Return the [X, Y] coordinate for the center point of the cell that contains the specified text.  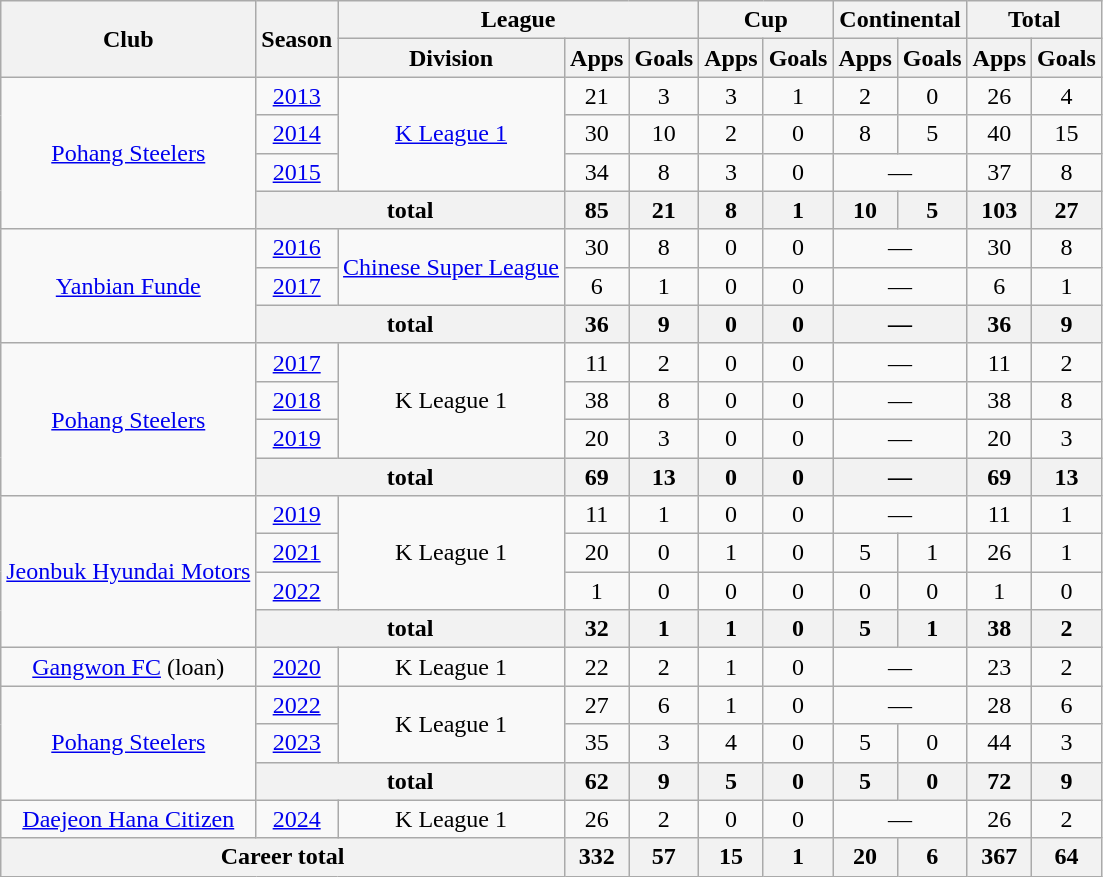
Total [1034, 20]
103 [999, 210]
League [518, 20]
64 [1067, 857]
2024 [297, 819]
37 [999, 172]
57 [664, 857]
62 [597, 781]
2023 [297, 743]
23 [999, 667]
367 [999, 857]
2014 [297, 134]
28 [999, 705]
2018 [297, 400]
35 [597, 743]
Club [128, 39]
Yanbian Funde [128, 286]
2016 [297, 248]
Career total [283, 857]
Chinese Super League [452, 267]
Gangwon FC (loan) [128, 667]
Daejeon Hana Citizen [128, 819]
40 [999, 134]
Continental [900, 20]
Jeonbuk Hyundai Motors [128, 572]
32 [597, 629]
72 [999, 781]
332 [597, 857]
2015 [297, 172]
2013 [297, 96]
Season [297, 39]
34 [597, 172]
22 [597, 667]
2020 [297, 667]
44 [999, 743]
Cup [766, 20]
2021 [297, 553]
85 [597, 210]
Division [452, 58]
